For the text-containing cell, return its midpoint in [X, Y] coordinate format. 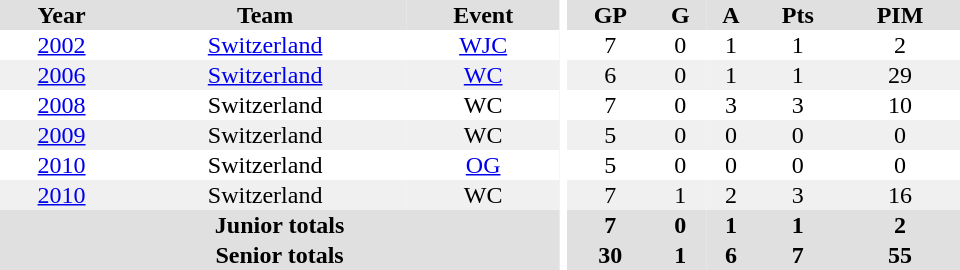
10 [900, 105]
Team [265, 15]
A [730, 15]
30 [610, 255]
2006 [62, 75]
G [680, 15]
WJC [483, 45]
PIM [900, 15]
2009 [62, 135]
GP [610, 15]
2008 [62, 105]
Junior totals [280, 225]
29 [900, 75]
Pts [798, 15]
55 [900, 255]
Year [62, 15]
16 [900, 195]
Senior totals [280, 255]
Event [483, 15]
OG [483, 165]
2002 [62, 45]
